Capture the cell that displays the provided text and extract its (X, Y) central coordinate. 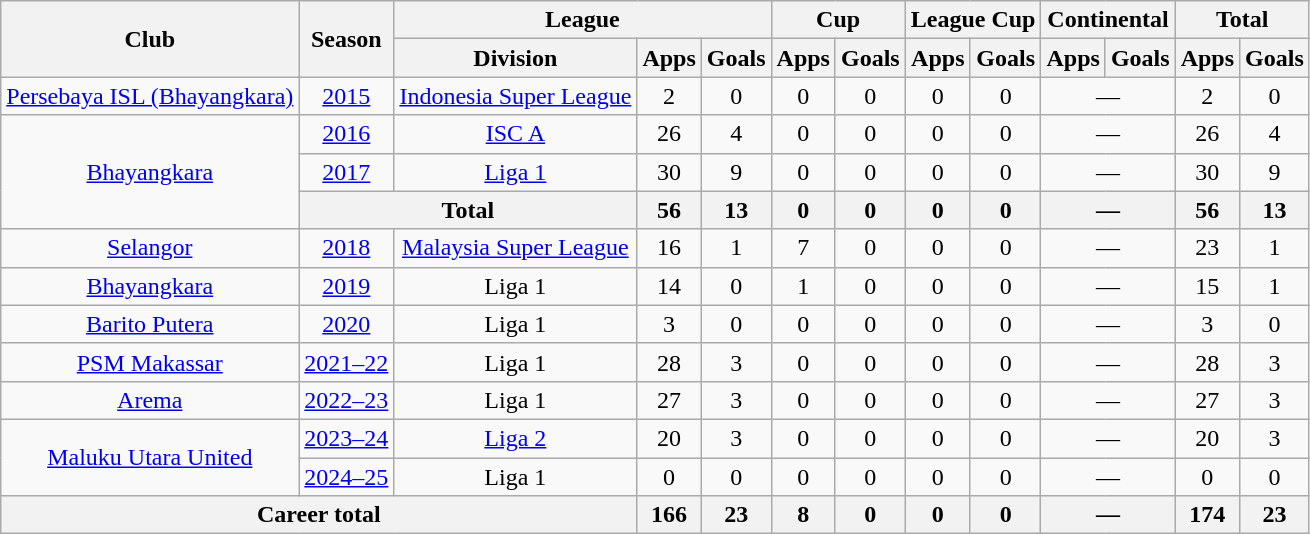
Continental (1108, 20)
Barito Putera (150, 324)
174 (1207, 515)
Malaysia Super League (516, 248)
League Cup (973, 20)
2020 (346, 324)
Indonesia Super League (516, 96)
2019 (346, 286)
ISC A (516, 134)
PSM Makassar (150, 362)
Season (346, 39)
16 (669, 248)
2022–23 (346, 400)
2024–25 (346, 477)
7 (803, 248)
8 (803, 515)
15 (1207, 286)
Cup (838, 20)
14 (669, 286)
2023–24 (346, 438)
Arema (150, 400)
2018 (346, 248)
2016 (346, 134)
Selangor (150, 248)
Persebaya ISL (Bhayangkara) (150, 96)
2015 (346, 96)
2017 (346, 172)
League (582, 20)
166 (669, 515)
Liga 2 (516, 438)
Club (150, 39)
Career total (319, 515)
Maluku Utara United (150, 457)
2021–22 (346, 362)
Division (516, 58)
